Return [x, y] of the center of cell containing provided text 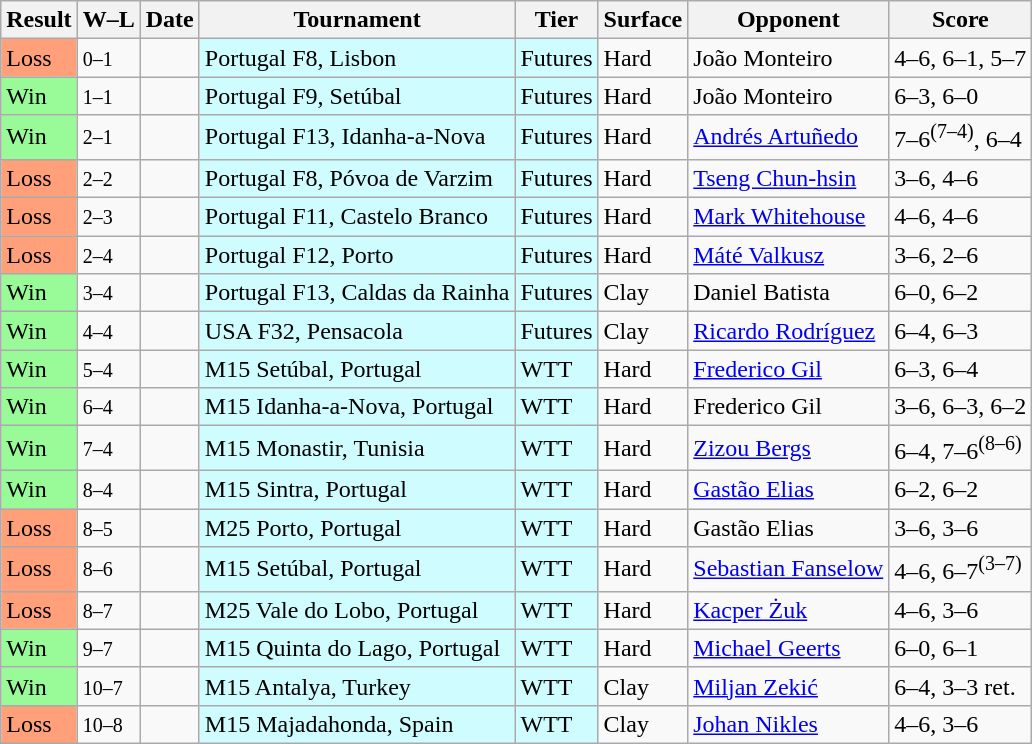
Mark Whitehouse [788, 217]
Portugal F13, Caldas da Rainha [357, 293]
3–6, 2–6 [960, 255]
Portugal F13, Idanha-a-Nova [357, 138]
8–5 [108, 528]
Tseng Chun-hsin [788, 178]
5–4 [108, 369]
W–L [108, 20]
4–6, 6–1, 5–7 [960, 58]
6–3, 6–4 [960, 369]
Michael Geerts [788, 648]
4–6, 4–6 [960, 217]
3–4 [108, 293]
Daniel Batista [788, 293]
Tier [556, 20]
Sebastian Fanselow [788, 570]
Surface [643, 20]
3–6, 3–6 [960, 528]
M25 Vale do Lobo, Portugal [357, 610]
0–1 [108, 58]
6–0, 6–2 [960, 293]
Máté Valkusz [788, 255]
4–4 [108, 331]
M15 Antalya, Turkey [357, 686]
Portugal F8, Lisbon [357, 58]
3–6, 6–3, 6–2 [960, 407]
M15 Sintra, Portugal [357, 489]
Tournament [357, 20]
Kacper Żuk [788, 610]
2–3 [108, 217]
M15 Monastir, Tunisia [357, 448]
6–4 [108, 407]
M15 Majadahonda, Spain [357, 724]
10–8 [108, 724]
Zizou Bergs [788, 448]
9–7 [108, 648]
Score [960, 20]
6–4, 7–6(8–6) [960, 448]
10–7 [108, 686]
2–1 [108, 138]
6–2, 6–2 [960, 489]
8–4 [108, 489]
Miljan Zekić [788, 686]
Johan Nikles [788, 724]
M15 Idanha-a-Nova, Portugal [357, 407]
6–4, 6–3 [960, 331]
Date [170, 20]
2–2 [108, 178]
8–6 [108, 570]
4–6, 6–7(3–7) [960, 570]
Ricardo Rodríguez [788, 331]
Portugal F12, Porto [357, 255]
6–4, 3–3 ret. [960, 686]
Portugal F9, Setúbal [357, 96]
7–4 [108, 448]
Result [39, 20]
7–6(7–4), 6–4 [960, 138]
USA F32, Pensacola [357, 331]
Opponent [788, 20]
M25 Porto, Portugal [357, 528]
3–6, 4–6 [960, 178]
Portugal F8, Póvoa de Varzim [357, 178]
6–0, 6–1 [960, 648]
6–3, 6–0 [960, 96]
8–7 [108, 610]
Portugal F11, Castelo Branco [357, 217]
Andrés Artuñedo [788, 138]
1–1 [108, 96]
2–4 [108, 255]
M15 Quinta do Lago, Portugal [357, 648]
